Determine the [X, Y] coordinate at the center of the cell enclosing the given text.  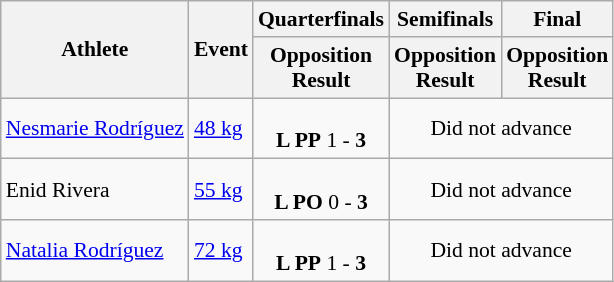
72 kg [221, 250]
Semifinals [445, 19]
Event [221, 50]
48 kg [221, 128]
55 kg [221, 190]
Nesmarie Rodríguez [95, 128]
Natalia Rodríguez [95, 250]
Quarterfinals [321, 19]
Final [557, 19]
Enid Rivera [95, 190]
Athlete [95, 50]
L PO 0 - 3 [321, 190]
